Return (X, Y) of the center of cell containing provided text 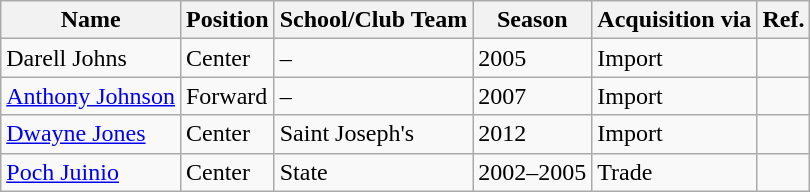
Dwayne Jones (91, 134)
School/Club Team (373, 20)
Acquisition via (674, 20)
Ref. (784, 20)
Poch Juinio (91, 172)
Saint Joseph's (373, 134)
Forward (227, 96)
State (373, 172)
Trade (674, 172)
2012 (532, 134)
Anthony Johnson (91, 96)
Season (532, 20)
2002–2005 (532, 172)
2005 (532, 58)
Name (91, 20)
2007 (532, 96)
Darell Johns (91, 58)
Position (227, 20)
